Output the (X, Y) coordinate of the center of the cell containing the given text.  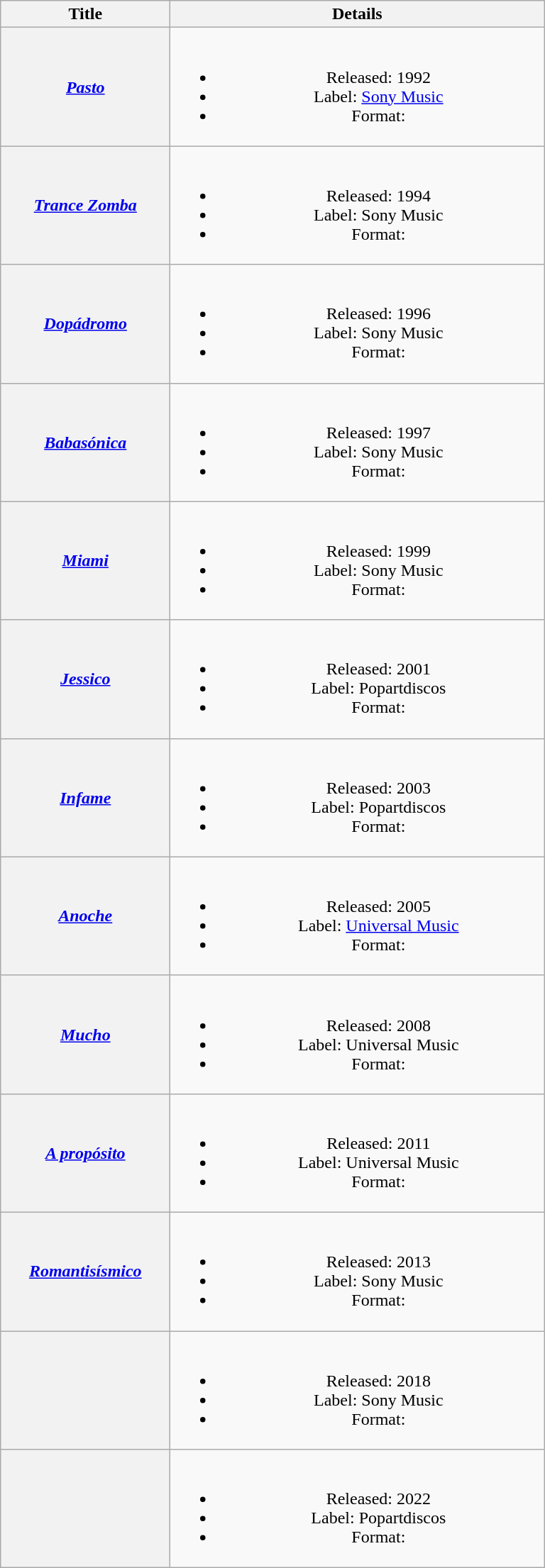
Released: 2001Label: PopartdiscosFormat: (358, 679)
Released: 2013Label: Sony MusicFormat: (358, 1271)
Pasto (85, 87)
Mucho (85, 1034)
Title (85, 14)
Released: 1999Label: Sony MusicFormat: (358, 560)
Infame (85, 797)
A propósito (85, 1153)
Dopádromo (85, 323)
Released: 1997Label: Sony MusicFormat: (358, 443)
Released: 1994Label: Sony MusicFormat: (358, 206)
Anoche (85, 916)
Released: 2011Label: Universal MusicFormat: (358, 1153)
Romantisísmico (85, 1271)
Trance Zomba (85, 206)
Released: 2003Label: PopartdiscosFormat: (358, 797)
Miami (85, 560)
Released: 1996Label: Sony MusicFormat: (358, 323)
Released: 2008Label: Universal MusicFormat: (358, 1034)
Released: 1992Label: Sony MusicFormat: (358, 87)
Babasónica (85, 443)
Released: 2022Label: PopartdiscosFormat: (358, 1509)
Jessico (85, 679)
Released: 2018Label: Sony MusicFormat: (358, 1390)
Details (358, 14)
Released: 2005Label: Universal MusicFormat: (358, 916)
